For the text-containing cell, return its midpoint in [x, y] coordinate format. 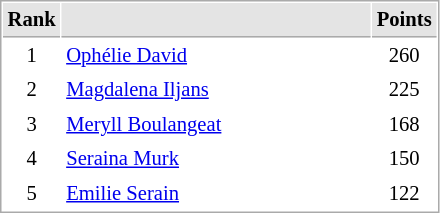
Points [404, 20]
4 [32, 158]
3 [32, 124]
Meryll Boulangeat [216, 124]
122 [404, 194]
Magdalena Iljans [216, 90]
168 [404, 124]
Rank [32, 20]
5 [32, 194]
225 [404, 90]
150 [404, 158]
2 [32, 90]
Emilie Serain [216, 194]
1 [32, 56]
260 [404, 56]
Ophélie David [216, 56]
Seraina Murk [216, 158]
